Scan for the cell matching the given text and deliver its (X, Y) coordinate at center. 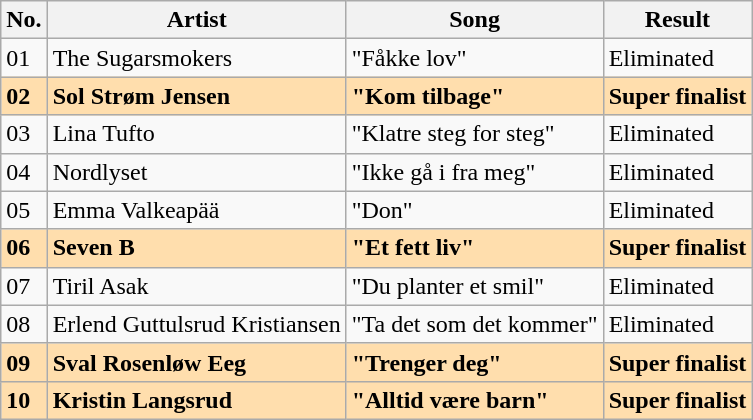
Erlend Guttulsrud Kristiansen (196, 324)
Sval Rosenløw Eeg (196, 362)
"Fåkke lov" (474, 58)
Result (678, 20)
"Ta det som det kommer" (474, 324)
"Klatre steg for steg" (474, 134)
Kristin Langsrud (196, 400)
09 (24, 362)
03 (24, 134)
Sol Strøm Jensen (196, 96)
07 (24, 286)
Emma Valkeapää (196, 210)
08 (24, 324)
Tiril Asak (196, 286)
04 (24, 172)
05 (24, 210)
"Trenger deg" (474, 362)
Song (474, 20)
Lina Tufto (196, 134)
Nordlyset (196, 172)
01 (24, 58)
Artist (196, 20)
"Du planter et smil" (474, 286)
"Kom tilbage" (474, 96)
No. (24, 20)
"Alltid være barn" (474, 400)
"Don" (474, 210)
"Et fett liv" (474, 248)
02 (24, 96)
"Ikke gå i fra meg" (474, 172)
The Sugarsmokers (196, 58)
Seven B (196, 248)
10 (24, 400)
06 (24, 248)
